Detect which cell encompasses the target text, then output its (X, Y) center coordinate. 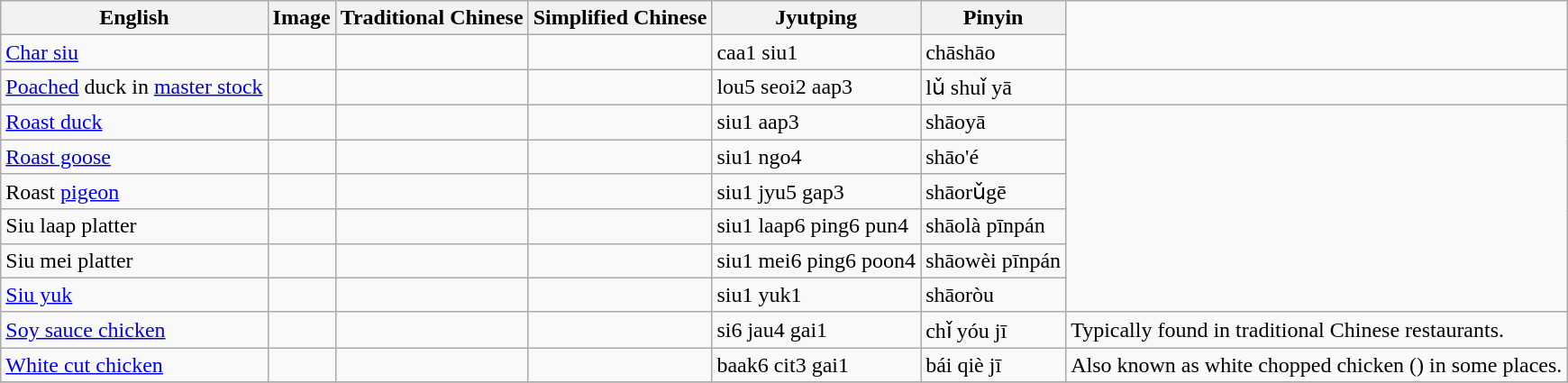
shāoròu (993, 295)
Jyutping (816, 18)
Soy sauce chicken (134, 330)
Poached duck in master stock (134, 87)
Also known as white chopped chicken () in some places. (1317, 365)
Simplified Chinese (620, 18)
shāolà pīnpán (993, 226)
Roast pigeon (134, 192)
siu1 mei6 ping6 poon4 (816, 260)
Char siu (134, 52)
shāorǔgē (993, 192)
si6 jau4 gai1 (816, 330)
shāowèi pīnpán (993, 260)
White cut chicken (134, 365)
Siu mei platter (134, 260)
Siu yuk (134, 295)
Traditional Chinese (432, 18)
lou5 seoi2 aap3 (816, 87)
chǐ yóu jī (993, 330)
Roast duck (134, 122)
Roast goose (134, 156)
siu1 yuk1 (816, 295)
siu1 aap3 (816, 122)
siu1 jyu5 gap3 (816, 192)
baak6 cit3 gai1 (816, 365)
Typically found in traditional Chinese restaurants. (1317, 330)
siu1 ngo4 (816, 156)
caa1 siu1 (816, 52)
bái qiè jī (993, 365)
shāo'é (993, 156)
English (134, 18)
Siu laap platter (134, 226)
siu1 laap6 ping6 pun4 (816, 226)
shāoyā (993, 122)
Image (301, 18)
chāshāo (993, 52)
Pinyin (993, 18)
lǔ shuǐ yā (993, 87)
